Scan for the cell matching the given text and deliver its [x, y] coordinate at center. 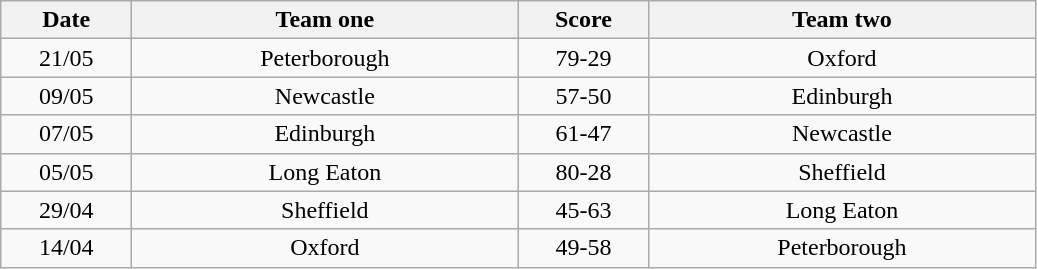
79-29 [584, 58]
Team two [842, 20]
49-58 [584, 248]
05/05 [66, 172]
Team one [325, 20]
14/04 [66, 248]
29/04 [66, 210]
07/05 [66, 134]
21/05 [66, 58]
57-50 [584, 96]
Date [66, 20]
45-63 [584, 210]
Score [584, 20]
61-47 [584, 134]
80-28 [584, 172]
09/05 [66, 96]
